Extract the [x, y] coordinate from the center of the cell holding the provided text.  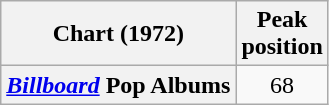
68 [282, 85]
Billboard Pop Albums [118, 85]
Chart (1972) [118, 34]
Peakposition [282, 34]
